Provide the (x, y) coordinate of the cell's center where the given text is located.  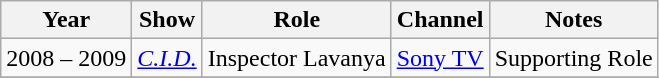
Supporting Role (574, 58)
C.I.D. (167, 58)
Sony TV (440, 58)
Inspector Lavanya (296, 58)
Role (296, 20)
Notes (574, 20)
2008 – 2009 (66, 58)
Year (66, 20)
Show (167, 20)
Channel (440, 20)
